Return the [x, y] coordinate for the center point of the cell that contains the specified text.  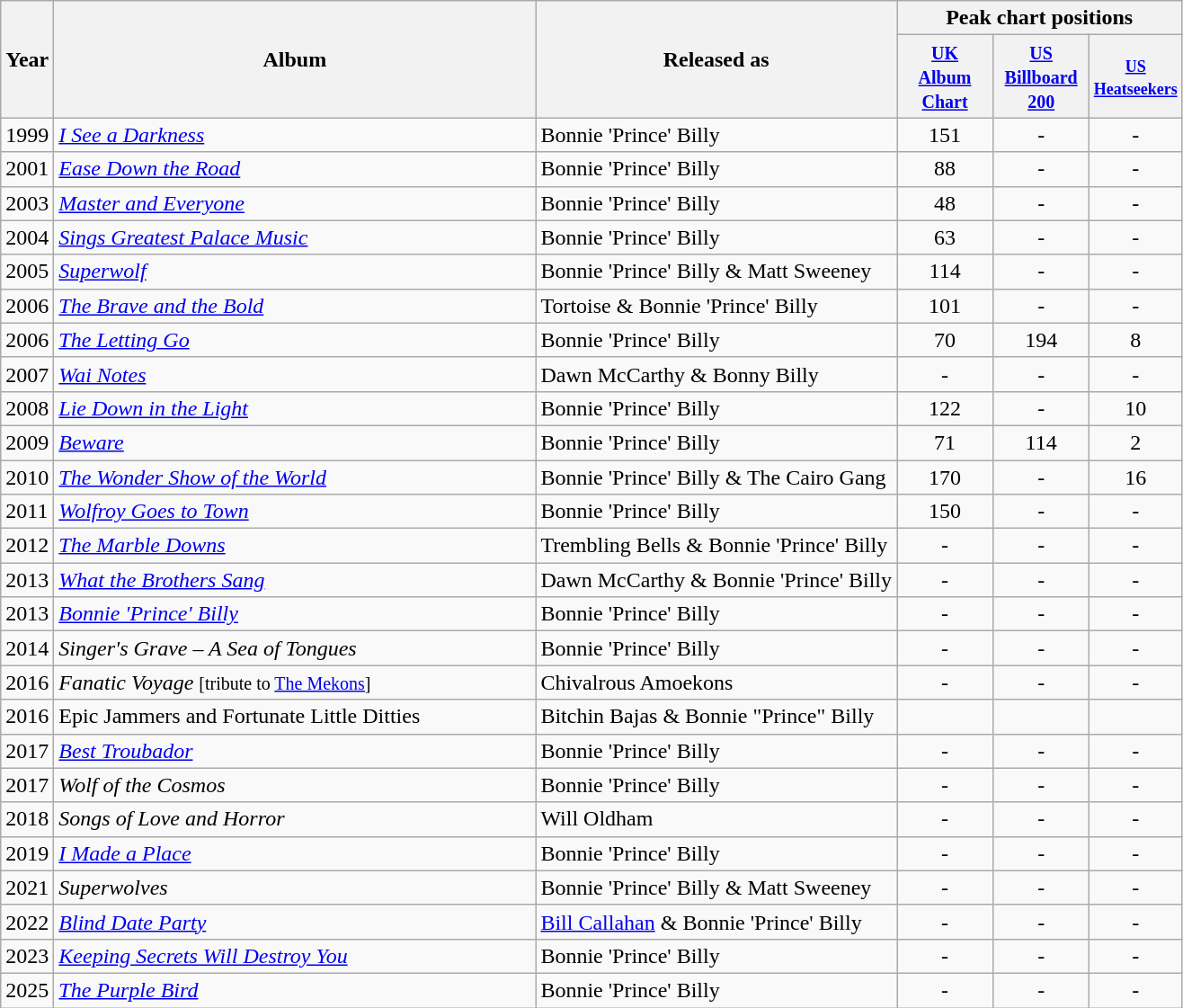
2018 [27, 819]
2001 [27, 169]
2025 [27, 990]
Blind Date Party [295, 922]
Chivalrous Amoekons [716, 682]
Sings Greatest Palace Music [295, 237]
88 [946, 169]
Best Troubador [295, 751]
2023 [27, 956]
Fanatic Voyage [tribute to The Mekons] [295, 682]
2011 [27, 512]
Ease Down the Road [295, 169]
Singer's Grave – A Sea of Tongues [295, 648]
10 [1136, 408]
Songs of Love and Horror [295, 819]
Lie Down in the Light [295, 408]
101 [946, 306]
Keeping Secrets Will Destroy You [295, 956]
The Marble Downs [295, 546]
Superwolf [295, 272]
What the Brothers Sang [295, 580]
Beware [295, 442]
Wai Notes [295, 374]
The Wonder Show of the World [295, 477]
2022 [27, 922]
Bitchin Bajas & Bonnie "Prince" Billy [716, 717]
Tortoise & Bonnie 'Prince' Billy [716, 306]
2004 [27, 237]
8 [1136, 340]
Wolfroy Goes to Town [295, 512]
UK Album Chart [946, 76]
Epic Jammers and Fortunate Little Ditties [295, 717]
I Made a Place [295, 853]
63 [946, 237]
Peak chart positions [1039, 18]
Year [27, 59]
2019 [27, 853]
2003 [27, 203]
US Heatseekers [1136, 76]
Bill Callahan & Bonnie 'Prince' Billy [716, 922]
2012 [27, 546]
2014 [27, 648]
Master and Everyone [295, 203]
48 [946, 203]
Album [295, 59]
16 [1136, 477]
Bonnie 'Prince' Billy & The Cairo Gang [716, 477]
151 [946, 135]
Dawn McCarthy & Bonnie 'Prince' Billy [716, 580]
Superwolves [295, 888]
Released as [716, 59]
Wolf of the Cosmos [295, 785]
Trembling Bells & Bonnie 'Prince' Billy [716, 546]
70 [946, 340]
150 [946, 512]
170 [946, 477]
USBillboard 200 [1041, 76]
2005 [27, 272]
Will Oldham [716, 819]
The Brave and the Bold [295, 306]
I See a Darkness [295, 135]
2021 [27, 888]
2007 [27, 374]
1999 [27, 135]
2008 [27, 408]
194 [1041, 340]
2 [1136, 442]
71 [946, 442]
2009 [27, 442]
2010 [27, 477]
122 [946, 408]
The Purple Bird [295, 990]
The Letting Go [295, 340]
Dawn McCarthy & Bonny Billy [716, 374]
